Return [x, y] of the center of cell containing provided text 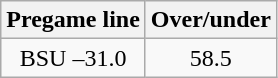
Pregame line [74, 20]
BSU –31.0 [74, 58]
58.5 [210, 58]
Over/under [210, 20]
